Search for the cell housing the specified text and yield its [x, y] center coordinate. 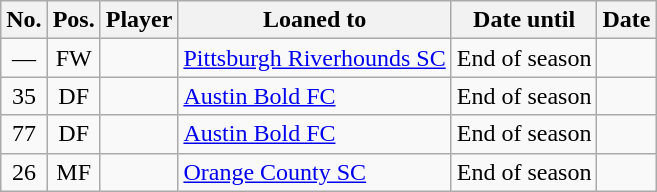
Pos. [74, 20]
77 [24, 134]
26 [24, 172]
No. [24, 20]
Date until [524, 20]
FW [74, 58]
Player [139, 20]
35 [24, 96]
MF [74, 172]
Orange County SC [314, 172]
Pittsburgh Riverhounds SC [314, 58]
— [24, 58]
Loaned to [314, 20]
Date [626, 20]
